For the text-containing cell, return its midpoint in [X, Y] coordinate format. 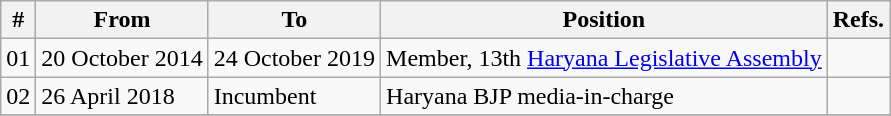
02 [18, 96]
01 [18, 58]
To [294, 20]
26 April 2018 [122, 96]
Haryana BJP media-in-charge [604, 96]
Member, 13th Haryana Legislative Assembly [604, 58]
From [122, 20]
# [18, 20]
24 October 2019 [294, 58]
20 October 2014 [122, 58]
Refs. [858, 20]
Incumbent [294, 96]
Position [604, 20]
